From the cell containing the given text, extract its center point as [X, Y] coordinate. 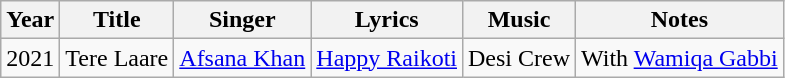
Tere Laare [117, 58]
Happy Raikoti [387, 58]
Notes [680, 20]
Afsana Khan [242, 58]
Title [117, 20]
Desi Crew [518, 58]
Music [518, 20]
Lyrics [387, 20]
Singer [242, 20]
2021 [30, 58]
Year [30, 20]
With Wamiqa Gabbi [680, 58]
